Detect which cell encompasses the target text, then output its [X, Y] center coordinate. 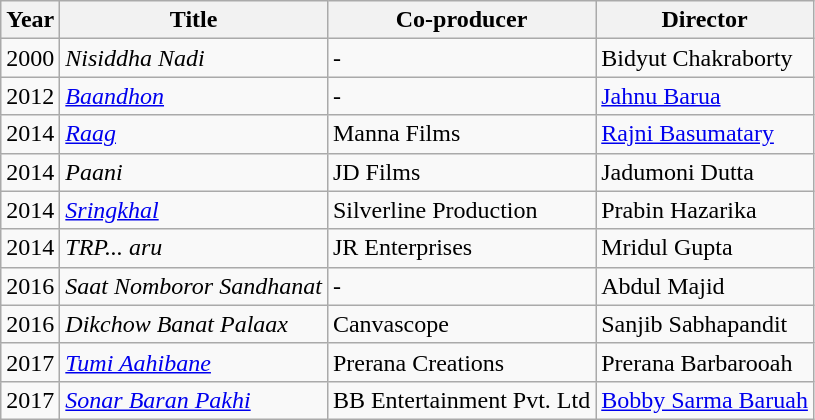
Saat Nomboror Sandhanat [194, 286]
2000 [30, 58]
Prabin Hazarika [705, 210]
Baandhon [194, 96]
Manna Films [461, 134]
Canvascope [461, 324]
Co-producer [461, 20]
Mridul Gupta [705, 248]
Jahnu Barua [705, 96]
Bidyut Chakraborty [705, 58]
Paani [194, 172]
Dikchow Banat Palaax [194, 324]
Title [194, 20]
Sanjib Sabhapandit [705, 324]
Rajni Basumatary [705, 134]
Jadumoni Dutta [705, 172]
2012 [30, 96]
Nisiddha Nadi [194, 58]
Abdul Majid [705, 286]
Sonar Baran Pakhi [194, 400]
BB Entertainment Pvt. Ltd [461, 400]
JD Films [461, 172]
Director [705, 20]
Year [30, 20]
Raag [194, 134]
Bobby Sarma Baruah [705, 400]
Prerana Creations [461, 362]
TRP... aru [194, 248]
Silverline Production [461, 210]
Sringkhal [194, 210]
JR Enterprises [461, 248]
Prerana Barbarooah [705, 362]
Tumi Aahibane [194, 362]
